Output the [x, y] coordinate of the center of the cell containing the given text.  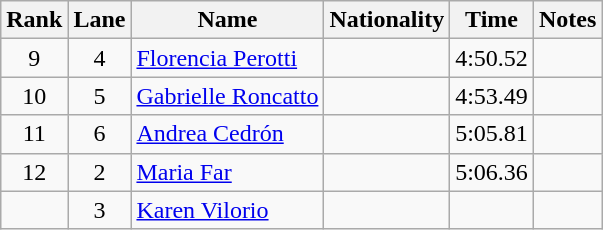
3 [100, 210]
Rank [34, 20]
Karen Vilorio [228, 210]
Time [492, 20]
Notes [567, 20]
9 [34, 58]
5:05.81 [492, 134]
Name [228, 20]
Nationality [387, 20]
Florencia Perotti [228, 58]
6 [100, 134]
4:50.52 [492, 58]
5:06.36 [492, 172]
11 [34, 134]
Andrea Cedrón [228, 134]
10 [34, 96]
5 [100, 96]
4:53.49 [492, 96]
Gabrielle Roncatto [228, 96]
12 [34, 172]
2 [100, 172]
Lane [100, 20]
Maria Far [228, 172]
4 [100, 58]
